Provide the [X, Y] coordinate of the cell's center where the given text is located.  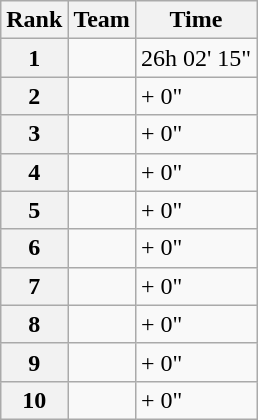
Rank [34, 20]
3 [34, 134]
10 [34, 400]
7 [34, 286]
2 [34, 96]
4 [34, 172]
Time [196, 20]
26h 02' 15" [196, 58]
6 [34, 248]
Team [102, 20]
9 [34, 362]
8 [34, 324]
5 [34, 210]
1 [34, 58]
